Scan for the cell matching the given text and deliver its [X, Y] coordinate at center. 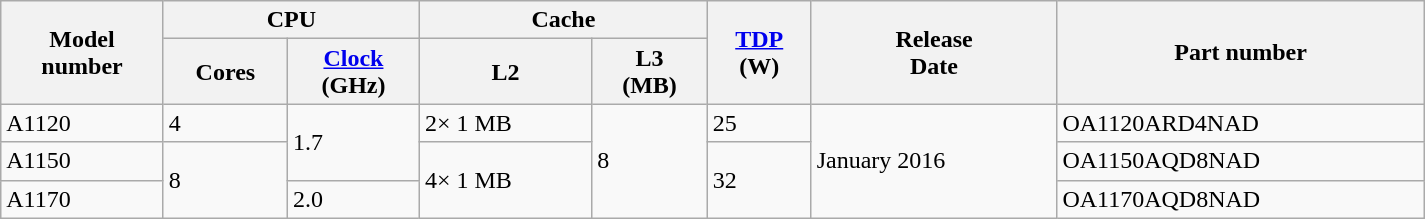
A1170 [82, 199]
1.7 [353, 142]
January 2016 [934, 161]
Part number [1240, 52]
A1150 [82, 161]
4× 1 MB [505, 180]
Cache [563, 20]
A1120 [82, 123]
Modelnumber [82, 52]
ReleaseDate [934, 52]
Clock(GHz) [353, 72]
L2 [505, 72]
OA1150AQD8NAD [1240, 161]
4 [225, 123]
2× 1 MB [505, 123]
2.0 [353, 199]
OA1120ARD4NAD [1240, 123]
CPU [291, 20]
OA1170AQD8NAD [1240, 199]
32 [759, 180]
25 [759, 123]
L3(MB) [650, 72]
TDP(W) [759, 52]
Cores [225, 72]
